Return the (X, Y) coordinate for the center point of the cell that contains the specified text.  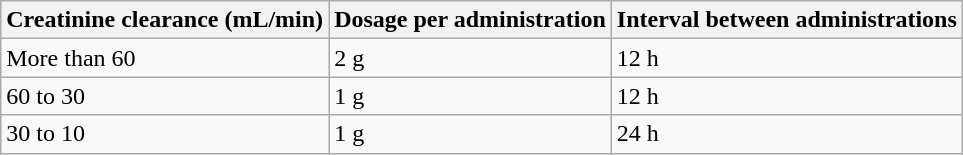
30 to 10 (165, 134)
2 g (470, 58)
Creatinine clearance (mL/min) (165, 20)
More than 60 (165, 58)
Interval between administrations (786, 20)
Dosage per administration (470, 20)
24 h (786, 134)
60 to 30 (165, 96)
